Locate the cell with the specified text and output its (x, y) center coordinate. 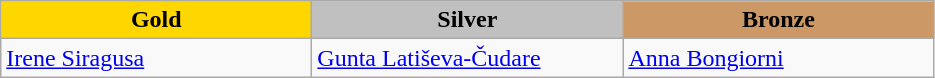
Bronze (778, 20)
Anna Bongiorni (778, 58)
Silver (468, 20)
Irene Siragusa (156, 58)
Gold (156, 20)
Gunta Latiševa-Čudare (468, 58)
